For the text-containing cell, return its midpoint in [X, Y] coordinate format. 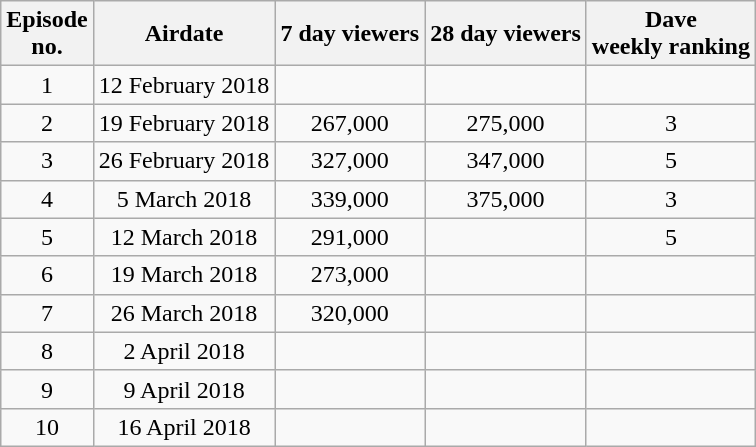
339,000 [350, 199]
291,000 [350, 237]
2 [47, 123]
26 March 2018 [184, 313]
1 [47, 85]
26 February 2018 [184, 161]
9 [47, 389]
267,000 [350, 123]
19 March 2018 [184, 275]
2 April 2018 [184, 351]
10 [47, 427]
7 [47, 313]
275,000 [506, 123]
28 day viewers [506, 34]
16 April 2018 [184, 427]
19 February 2018 [184, 123]
12 February 2018 [184, 85]
347,000 [506, 161]
327,000 [350, 161]
6 [47, 275]
9 April 2018 [184, 389]
12 March 2018 [184, 237]
320,000 [350, 313]
273,000 [350, 275]
4 [47, 199]
Episodeno. [47, 34]
Daveweekly ranking [670, 34]
8 [47, 351]
5 March 2018 [184, 199]
375,000 [506, 199]
7 day viewers [350, 34]
Airdate [184, 34]
